For the text-containing cell, return its midpoint in (x, y) coordinate format. 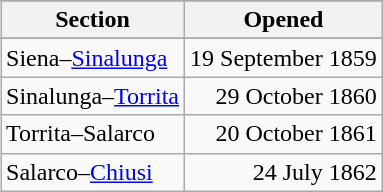
20 October 1861 (284, 134)
Sinalunga–Torrita (93, 96)
Opened (284, 20)
19 September 1859 (284, 58)
Salarco–Chiusi (93, 172)
24 July 1862 (284, 172)
Section (93, 20)
29 October 1860 (284, 96)
Siena–Sinalunga (93, 58)
Torrita–Salarco (93, 134)
